Determine the (X, Y) coordinate at the center of the cell enclosing the given text.  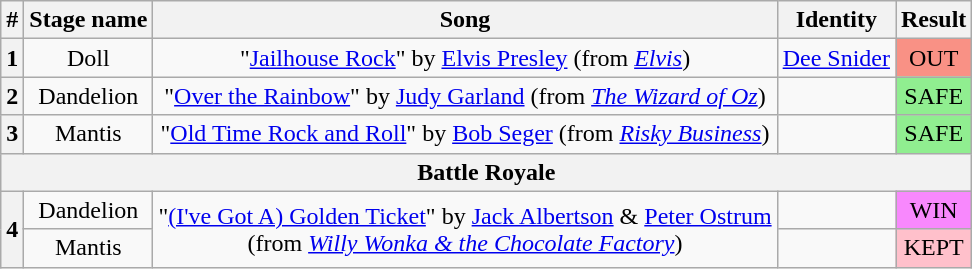
Doll (88, 58)
Identity (836, 20)
"Jailhouse Rock" by Elvis Presley (from Elvis) (465, 58)
4 (12, 229)
KEPT (934, 248)
OUT (934, 58)
Result (934, 20)
"Over the Rainbow" by Judy Garland (from The Wizard of Oz) (465, 96)
Battle Royale (486, 172)
1 (12, 58)
Song (465, 20)
"(I've Got A) Golden Ticket" by Jack Albertson & Peter Ostrum(from Willy Wonka & the Chocolate Factory) (465, 229)
2 (12, 96)
WIN (934, 210)
3 (12, 134)
"Old Time Rock and Roll" by Bob Seger (from Risky Business) (465, 134)
# (12, 20)
Stage name (88, 20)
Dee Snider (836, 58)
